Provide the [X, Y] coordinate of the cell's center where the given text is located.  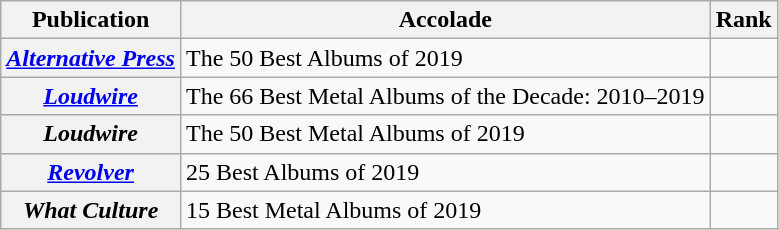
Rank [744, 20]
What Culture [91, 210]
Publication [91, 20]
Revolver [91, 172]
15 Best Metal Albums of 2019 [445, 210]
Accolade [445, 20]
The 66 Best Metal Albums of the Decade: 2010–2019 [445, 96]
The 50 Best Metal Albums of 2019 [445, 134]
The 50 Best Albums of 2019 [445, 58]
Alternative Press [91, 58]
25 Best Albums of 2019 [445, 172]
